Determine the [x, y] coordinate at the center of the cell enclosing the given text.  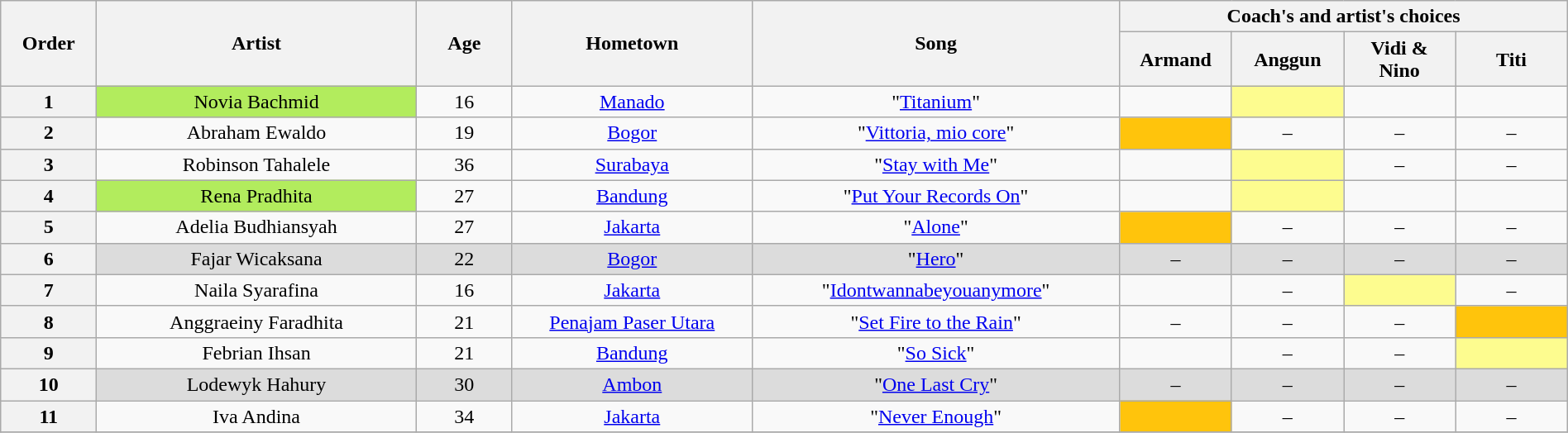
Ambon [632, 384]
"Hero" [936, 259]
Song [936, 43]
Naila Syarafina [256, 290]
Anggraeiny Faradhita [256, 321]
9 [49, 353]
Surabaya [632, 164]
"Stay with Me" [936, 164]
Manado [632, 102]
"Set Fire to the Rain" [936, 321]
"Never Enough" [936, 416]
Penajam Paser Utara [632, 321]
"One Last Cry" [936, 384]
Age [464, 43]
Iva Andina [256, 416]
Rena Pradhita [256, 196]
Armand [1176, 59]
7 [49, 290]
"Idontwannabeyouanymore" [936, 290]
6 [49, 259]
34 [464, 416]
5 [49, 227]
11 [49, 416]
"So Sick" [936, 353]
Abraham Ewaldo [256, 133]
Anggun [1287, 59]
Novia Bachmid [256, 102]
2 [49, 133]
Artist [256, 43]
22 [464, 259]
Vidi & Nino [1399, 59]
Titi [1512, 59]
Adelia Budhiansyah [256, 227]
4 [49, 196]
Lodewyk Hahury [256, 384]
Robinson Tahalele [256, 164]
Order [49, 43]
1 [49, 102]
Fajar Wicaksana [256, 259]
36 [464, 164]
"Titanium" [936, 102]
Coach's and artist's choices [1343, 17]
19 [464, 133]
10 [49, 384]
8 [49, 321]
"Alone" [936, 227]
Febrian Ihsan [256, 353]
Hometown [632, 43]
3 [49, 164]
30 [464, 384]
"Vittoria, mio core" [936, 133]
"Put Your Records On" [936, 196]
